Detect which cell encompasses the target text, then output its [x, y] center coordinate. 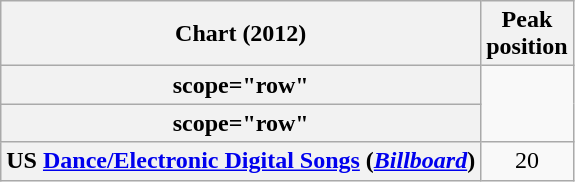
US Dance/Electronic Digital Songs (Billboard) [241, 161]
Peakposition [527, 34]
Chart (2012) [241, 34]
20 [527, 161]
